Identify which cell holds the provided text, then report its [X, Y] central coordinate. 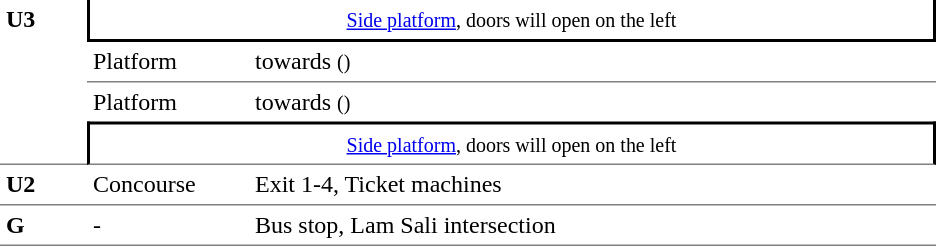
Bus stop, Lam Sali intersection [592, 226]
U3 [44, 82]
G [44, 226]
Exit 1-4, Ticket machines [592, 185]
- [168, 226]
Concourse [168, 185]
U2 [44, 185]
